Scan for the cell matching the given text and deliver its [x, y] coordinate at center. 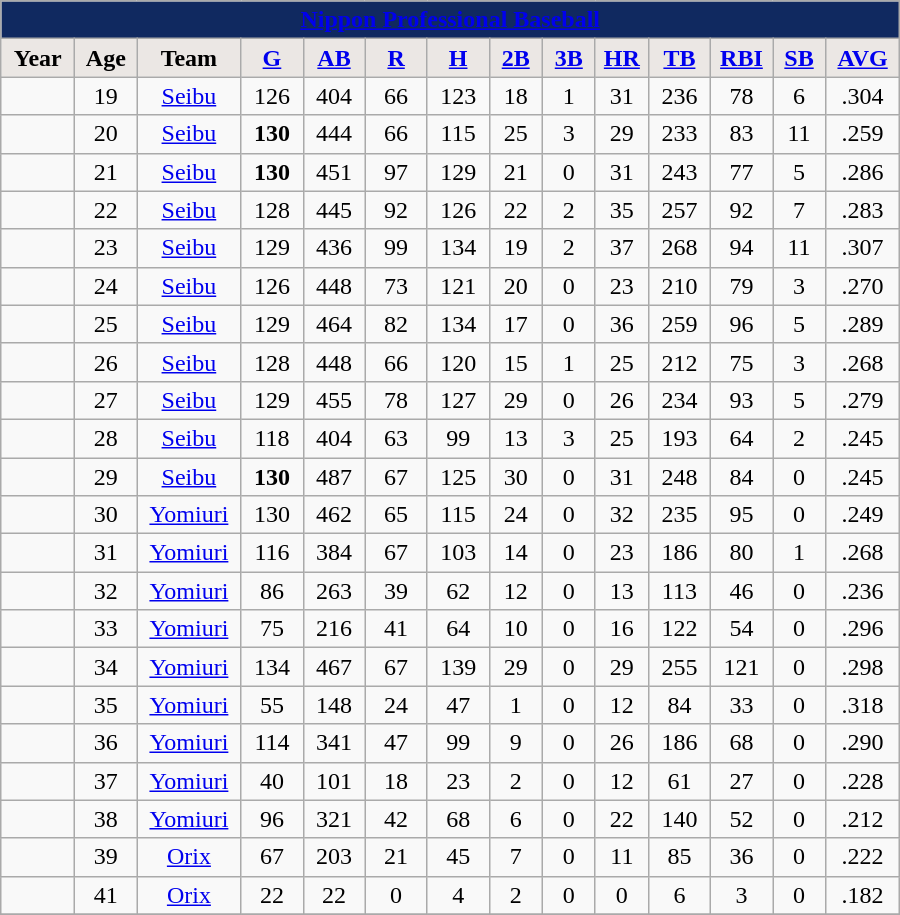
321 [334, 819]
63 [396, 438]
.318 [863, 705]
TB [679, 58]
97 [396, 172]
16 [622, 629]
54 [741, 629]
123 [458, 96]
210 [679, 286]
Nippon Professional Baseball [450, 20]
148 [334, 705]
Age [106, 58]
55 [272, 705]
94 [741, 248]
248 [679, 477]
61 [679, 781]
455 [334, 400]
122 [679, 629]
.290 [863, 743]
46 [741, 591]
80 [741, 553]
.182 [863, 895]
.249 [863, 515]
103 [458, 553]
40 [272, 781]
234 [679, 400]
120 [458, 362]
H [458, 58]
Team [189, 58]
118 [272, 438]
3B [568, 58]
125 [458, 477]
139 [458, 667]
487 [334, 477]
14 [516, 553]
193 [679, 438]
.259 [863, 134]
203 [334, 857]
86 [272, 591]
127 [458, 400]
236 [679, 96]
341 [334, 743]
85 [679, 857]
9 [516, 743]
436 [334, 248]
77 [741, 172]
.286 [863, 172]
.298 [863, 667]
464 [334, 324]
.289 [863, 324]
83 [741, 134]
.222 [863, 857]
17 [516, 324]
AB [334, 58]
34 [106, 667]
257 [679, 210]
65 [396, 515]
212 [679, 362]
73 [396, 286]
113 [679, 591]
79 [741, 286]
.283 [863, 210]
AVG [863, 58]
Year [38, 58]
114 [272, 743]
233 [679, 134]
445 [334, 210]
.279 [863, 400]
42 [396, 819]
462 [334, 515]
116 [272, 553]
.270 [863, 286]
216 [334, 629]
15 [516, 362]
255 [679, 667]
93 [741, 400]
95 [741, 515]
82 [396, 324]
.228 [863, 781]
38 [106, 819]
R [396, 58]
.212 [863, 819]
62 [458, 591]
140 [679, 819]
467 [334, 667]
.296 [863, 629]
384 [334, 553]
.236 [863, 591]
2B [516, 58]
243 [679, 172]
101 [334, 781]
4 [458, 895]
10 [516, 629]
.304 [863, 96]
259 [679, 324]
45 [458, 857]
28 [106, 438]
HR [622, 58]
263 [334, 591]
G [272, 58]
451 [334, 172]
RBI [741, 58]
.307 [863, 248]
235 [679, 515]
444 [334, 134]
52 [741, 819]
SB [798, 58]
268 [679, 248]
